Find where the given text appears and provide that cell's center as [x, y] coordinate. 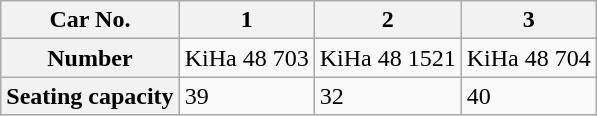
2 [388, 20]
1 [246, 20]
KiHa 48 704 [528, 58]
Seating capacity [90, 96]
KiHa 48 703 [246, 58]
3 [528, 20]
KiHa 48 1521 [388, 58]
Number [90, 58]
40 [528, 96]
32 [388, 96]
39 [246, 96]
Car No. [90, 20]
